From the cell containing the given text, extract its center point as [x, y] coordinate. 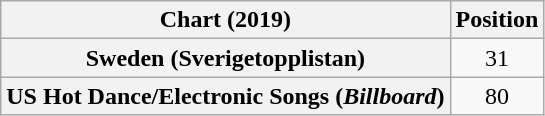
Chart (2019) [226, 20]
US Hot Dance/Electronic Songs (Billboard) [226, 96]
Position [497, 20]
31 [497, 58]
Sweden (Sverigetopplistan) [226, 58]
80 [497, 96]
